Pinpoint the cell where the given text exists, returning its (x, y) midpoint coordinate. 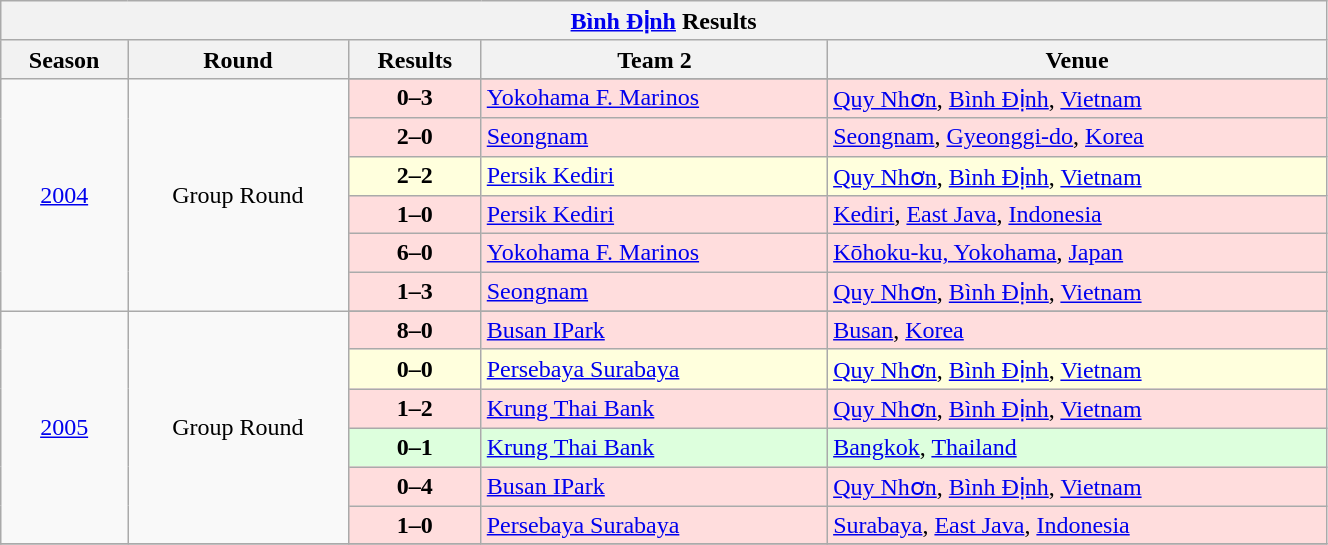
Seongnam, Gyeonggi-do, Korea (1078, 137)
Results (414, 59)
8–0 (414, 330)
1–3 (414, 292)
2–0 (414, 137)
Venue (1078, 59)
0–0 (414, 369)
0–4 (414, 486)
Round (238, 59)
2005 (64, 428)
2004 (64, 194)
Kediri, East Java, Indonesia (1078, 215)
6–0 (414, 253)
Surabaya, East Java, Indonesia (1078, 525)
0–3 (414, 98)
2–2 (414, 176)
Kōhoku-ku, Yokohama, Japan (1078, 253)
Bình Định Results (664, 21)
1–2 (414, 409)
Busan, Korea (1078, 330)
0–1 (414, 447)
Bangkok, Thailand (1078, 447)
Season (64, 59)
Team 2 (654, 59)
